Output the (X, Y) coordinate of the center of the cell containing the given text.  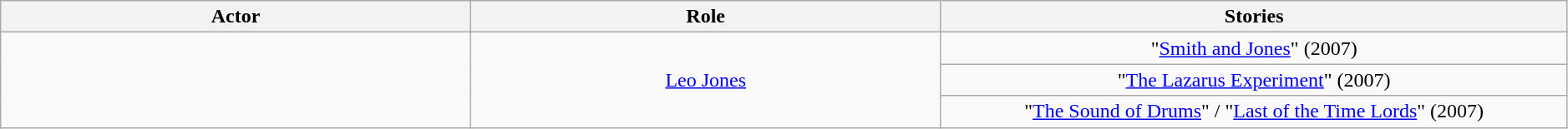
Actor (236, 17)
Role (705, 17)
"The Lazarus Experiment" (2007) (1254, 80)
"The Sound of Drums" / "Last of the Time Lords" (2007) (1254, 112)
Stories (1254, 17)
"Smith and Jones" (2007) (1254, 48)
Leo Jones (705, 80)
